Determine the [x, y] coordinate at the center of the cell enclosing the given text.  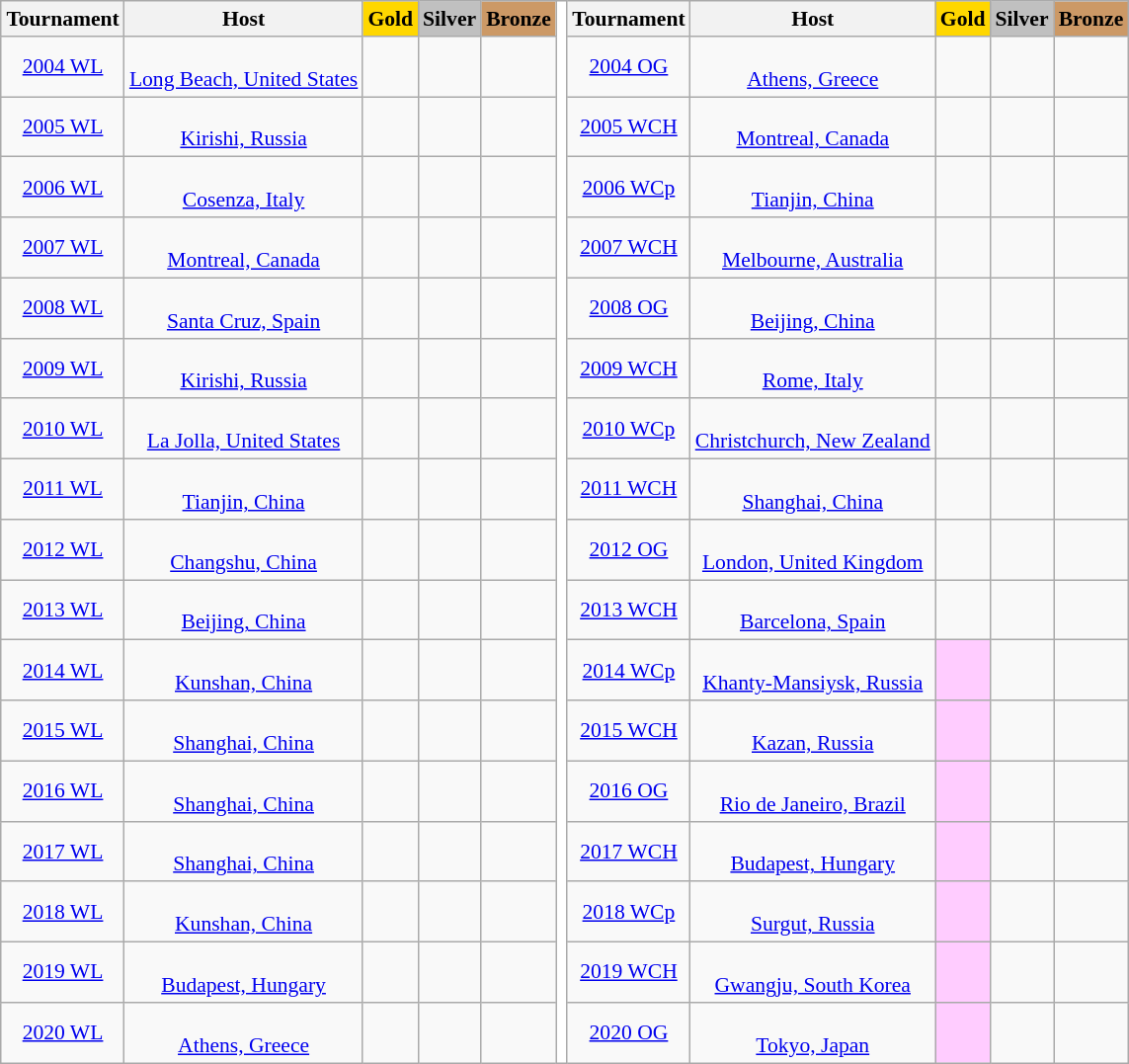
2016 WL [62, 790]
2013 WCH [628, 611]
2012 WL [62, 549]
2014 WL [62, 670]
2005 WCH [628, 126]
2015 WL [62, 731]
Rio de Janeiro, Brazil [813, 790]
2007 WCH [628, 247]
Christchurch, New Zealand [813, 429]
Santa Cruz, Spain [244, 308]
Cosenza, Italy [244, 188]
London, United Kingdom [813, 549]
2011 WL [62, 490]
2011 WCH [628, 490]
Rome, Italy [813, 368]
Tokyo, Japan [813, 1033]
2008 OG [628, 308]
2006 WL [62, 188]
Melbourne, Australia [813, 247]
Surgut, Russia [813, 913]
2004 WL [62, 67]
2019 WCH [628, 972]
2006 WCp [628, 188]
2018 WCp [628, 913]
2016 OG [628, 790]
2017 WCH [628, 852]
Barcelona, Spain [813, 611]
2020 WL [62, 1033]
2010 WL [62, 429]
2017 WL [62, 852]
2015 WCH [628, 731]
2018 WL [62, 913]
2009 WL [62, 368]
2020 OG [628, 1033]
2005 WL [62, 126]
2013 WL [62, 611]
Changshu, China [244, 549]
2009 WCH [628, 368]
Khanty-Mansiysk, Russia [813, 670]
2007 WL [62, 247]
2014 WCp [628, 670]
Kazan, Russia [813, 731]
2019 WL [62, 972]
2004 OG [628, 67]
2012 OG [628, 549]
La Jolla, United States [244, 429]
2008 WL [62, 308]
Long Beach, United States [244, 67]
Gwangju, South Korea [813, 972]
2010 WCp [628, 429]
